Capture the cell that displays the provided text and extract its [x, y] central coordinate. 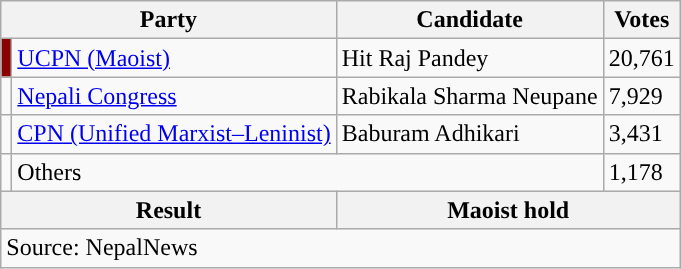
20,761 [642, 58]
7,929 [642, 96]
UCPN (Maoist) [174, 58]
Party [168, 20]
Hit Raj Pandey [470, 58]
CPN (Unified Marxist–Leninist) [174, 134]
Others [308, 172]
1,178 [642, 172]
Source: NepalNews [340, 248]
Baburam Adhikari [470, 134]
Maoist hold [508, 210]
Nepali Congress [174, 96]
Result [168, 210]
Candidate [470, 20]
Rabikala Sharma Neupane [470, 96]
3,431 [642, 134]
Votes [642, 20]
